Scan for the cell matching the given text and deliver its (X, Y) coordinate at center. 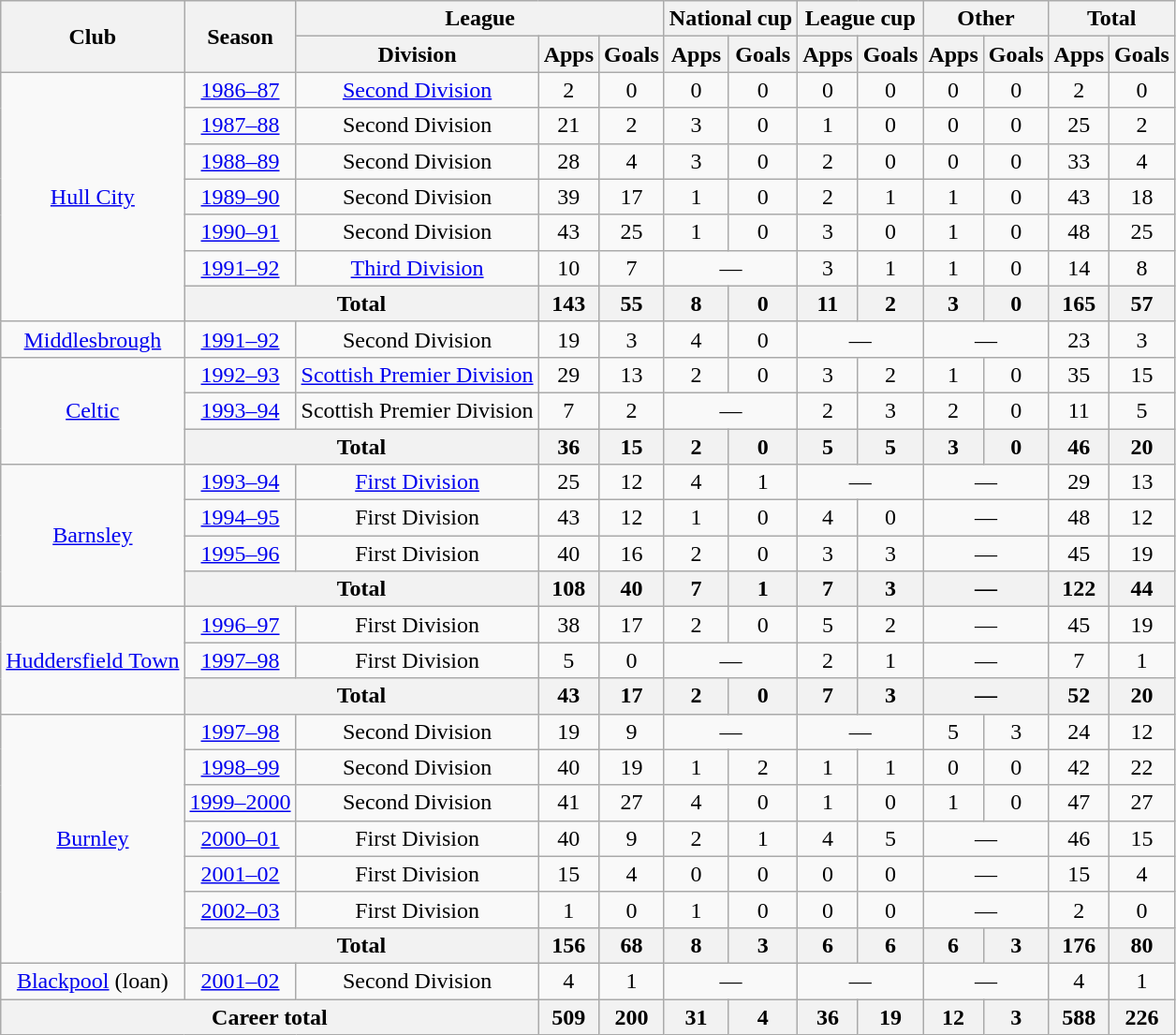
1986–87 (240, 90)
League (479, 19)
1999–2000 (240, 803)
16 (632, 554)
Middlesbrough (93, 339)
Hull City (93, 197)
League cup (860, 19)
47 (1079, 803)
Celtic (93, 410)
42 (1079, 767)
1998–99 (240, 767)
200 (632, 1016)
Season (240, 37)
1994–95 (240, 518)
Career total (270, 1016)
1988–89 (240, 161)
1996–97 (240, 625)
National cup (730, 19)
1990–91 (240, 232)
1995–96 (240, 554)
2000–01 (240, 838)
18 (1142, 197)
Club (93, 37)
143 (568, 303)
509 (568, 1016)
68 (632, 945)
1989–90 (240, 197)
41 (568, 803)
21 (568, 126)
Other (986, 19)
24 (1079, 732)
Blackpool (loan) (93, 981)
57 (1142, 303)
23 (1079, 339)
2002–03 (240, 909)
176 (1079, 945)
Huddersfield Town (93, 660)
52 (1079, 696)
122 (1079, 589)
33 (1079, 161)
Division (418, 54)
1987–88 (240, 126)
1992–93 (240, 375)
44 (1142, 589)
22 (1142, 767)
31 (696, 1016)
55 (632, 303)
108 (568, 589)
Burnley (93, 838)
28 (568, 161)
35 (1079, 375)
226 (1142, 1016)
Barnsley (93, 536)
165 (1079, 303)
10 (568, 268)
Third Division (418, 268)
38 (568, 625)
156 (568, 945)
80 (1142, 945)
588 (1079, 1016)
39 (568, 197)
14 (1079, 268)
